Pinpoint the cell where the given text exists, returning its (x, y) midpoint coordinate. 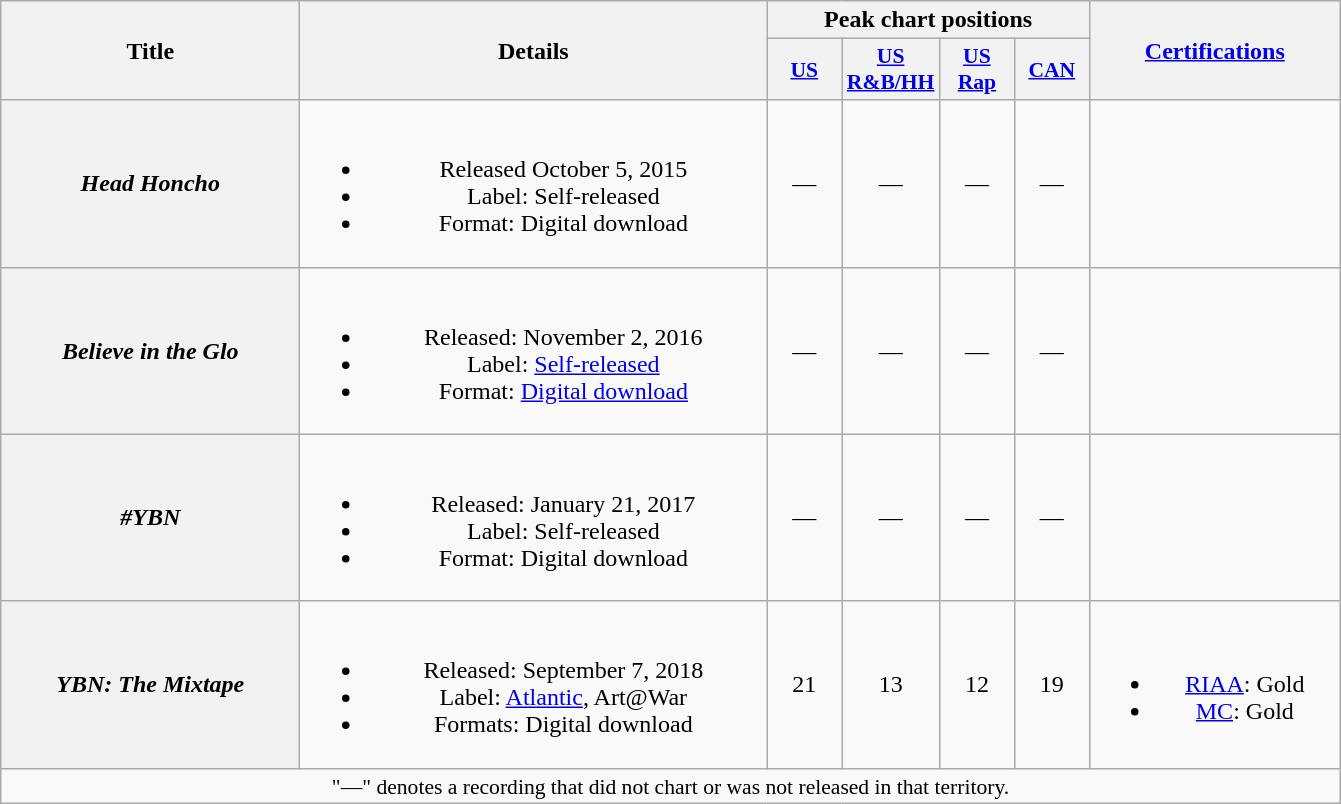
Title (150, 50)
RIAA: GoldMC: Gold (1214, 684)
12 (976, 684)
Released October 5, 2015Label: Self-releasedFormat: Digital download (534, 184)
Released: January 21, 2017Label: Self-releasedFormat: Digital download (534, 518)
YBN: The Mixtape (150, 684)
US R&B/HH (891, 70)
#YBN (150, 518)
Certifications (1214, 50)
Peak chart positions (928, 20)
US (804, 70)
21 (804, 684)
Believe in the Glo (150, 350)
CAN (1052, 70)
"—" denotes a recording that did not chart or was not released in that territory. (671, 786)
Head Honcho (150, 184)
Released: September 7, 2018Label: Atlantic, Art@WarFormats: Digital download (534, 684)
Details (534, 50)
USRap (976, 70)
Released: November 2, 2016Label: Self-releasedFormat: Digital download (534, 350)
13 (891, 684)
19 (1052, 684)
